For the text-containing cell, return its midpoint in [X, Y] coordinate format. 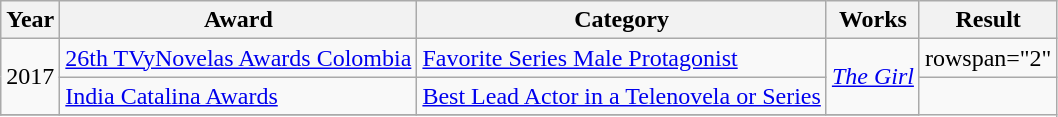
Award [238, 20]
Year [30, 20]
26th TVyNovelas Awards Colombia [238, 58]
India Catalina Awards [238, 96]
Result [988, 20]
Best Lead Actor in a Telenovela or Series [622, 96]
2017 [30, 77]
Favorite Series Male Protagonist [622, 58]
Works [872, 20]
The Girl [872, 77]
Category [622, 20]
rowspan="2" [988, 58]
